Provide the [x, y] coordinate of the cell's center where the given text is located.  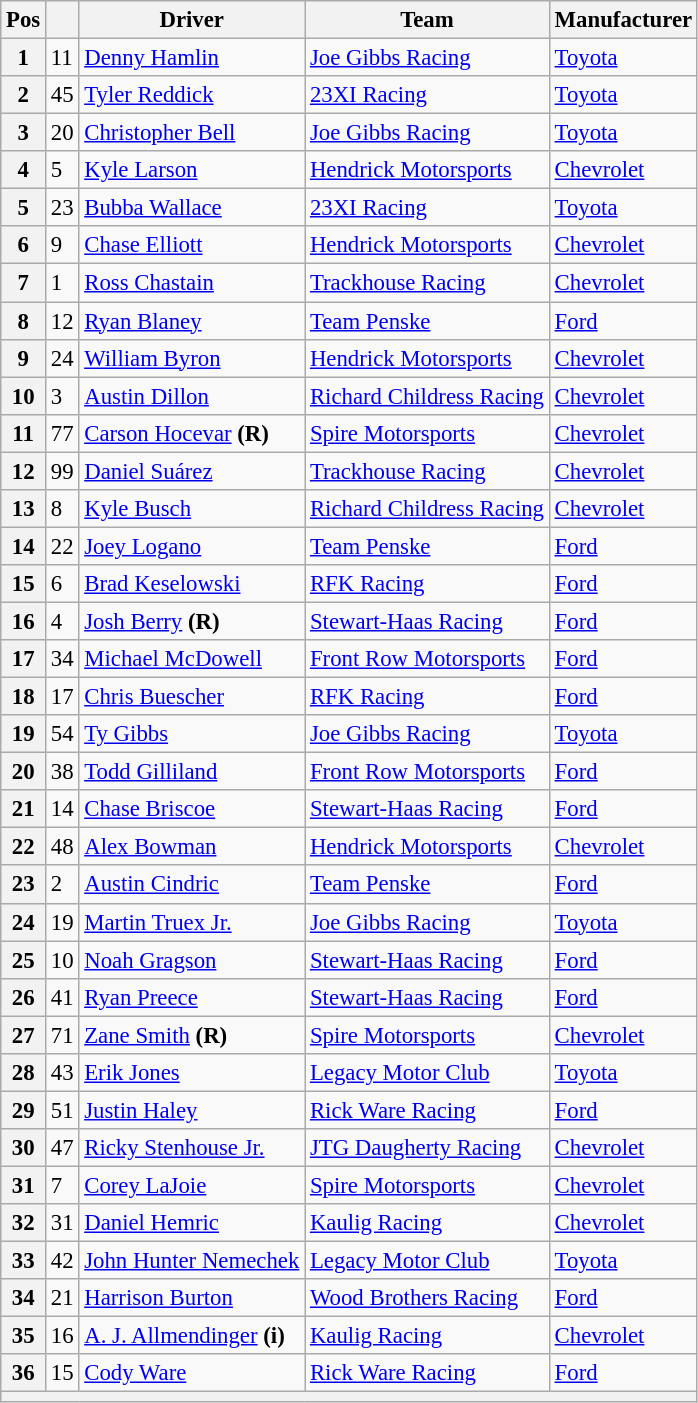
28 [24, 1073]
Ty Gibbs [192, 734]
Cody Ware [192, 1373]
John Hunter Nemechek [192, 1261]
Kyle Larson [192, 170]
Chase Elliott [192, 245]
54 [62, 734]
48 [62, 847]
18 [24, 697]
Christopher Bell [192, 133]
38 [62, 772]
30 [24, 1148]
Erik Jones [192, 1073]
A. J. Allmendinger (i) [192, 1336]
Ryan Preece [192, 997]
13 [24, 509]
36 [24, 1373]
Ross Chastain [192, 283]
Austin Dillon [192, 396]
Joey Logano [192, 546]
29 [24, 1110]
Wood Brothers Racing [428, 1298]
Manufacturer [623, 20]
Michael McDowell [192, 659]
Carson Hocevar (R) [192, 433]
Ricky Stenhouse Jr. [192, 1148]
Zane Smith (R) [192, 1035]
32 [24, 1223]
William Byron [192, 358]
Todd Gilliland [192, 772]
35 [24, 1336]
Martin Truex Jr. [192, 922]
51 [62, 1110]
71 [62, 1035]
Denny Hamlin [192, 58]
42 [62, 1261]
Tyler Reddick [192, 95]
Noah Gragson [192, 960]
Austin Cindric [192, 885]
Daniel Suárez [192, 471]
26 [24, 997]
45 [62, 95]
Alex Bowman [192, 847]
Harrison Burton [192, 1298]
99 [62, 471]
41 [62, 997]
Josh Berry (R) [192, 621]
Pos [24, 20]
JTG Daugherty Racing [428, 1148]
Chase Briscoe [192, 809]
Justin Haley [192, 1110]
Chris Buescher [192, 697]
Corey LaJoie [192, 1185]
Bubba Wallace [192, 208]
Driver [192, 20]
Brad Keselowski [192, 584]
Kyle Busch [192, 509]
Team [428, 20]
27 [24, 1035]
47 [62, 1148]
25 [24, 960]
77 [62, 433]
Daniel Hemric [192, 1223]
43 [62, 1073]
33 [24, 1261]
Ryan Blaney [192, 321]
